Scan for the cell matching the given text and deliver its [X, Y] coordinate at center. 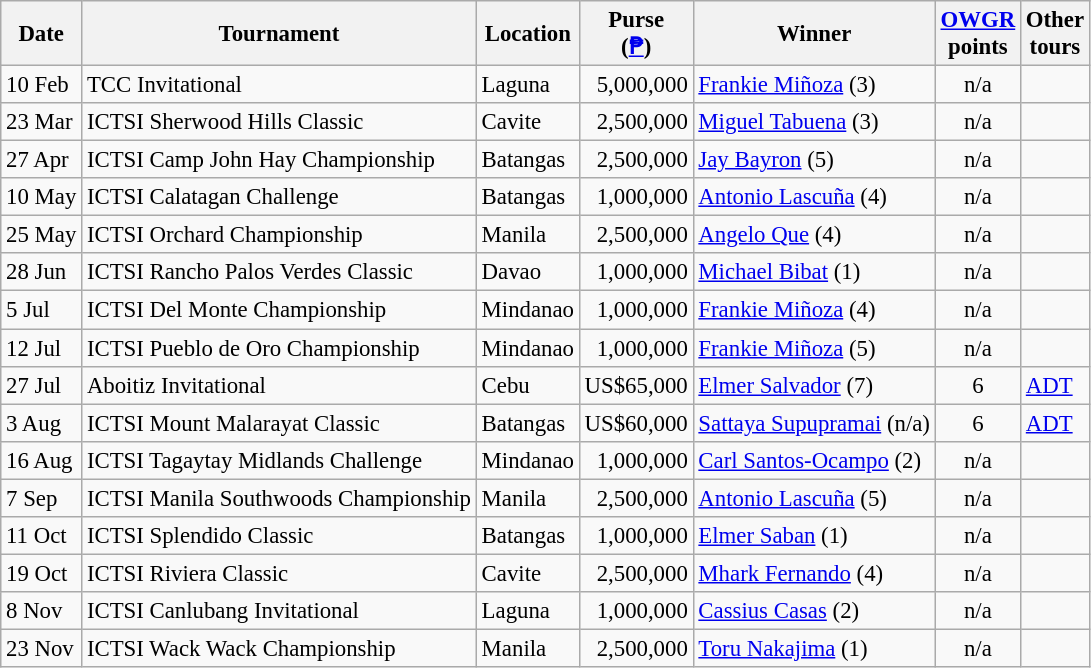
ICTSI Splendido Classic [280, 536]
28 Jun [42, 273]
Jay Bayron (5) [814, 160]
Frankie Miñoza (4) [814, 310]
ICTSI Rancho Palos Verdes Classic [280, 273]
ICTSI Wack Wack Championship [280, 648]
ICTSI Riviera Classic [280, 573]
ICTSI Sherwood Hills Classic [280, 122]
Cebu [528, 385]
Toru Nakajima (1) [814, 648]
ICTSI Pueblo de Oro Championship [280, 348]
Miguel Tabuena (3) [814, 122]
10 Feb [42, 85]
12 Jul [42, 348]
Antonio Lascuña (5) [814, 498]
Location [528, 34]
7 Sep [42, 498]
US$65,000 [636, 385]
Date [42, 34]
ICTSI Canlubang Invitational [280, 611]
OWGRpoints [978, 34]
Carl Santos-Ocampo (2) [814, 460]
Davao [528, 273]
16 Aug [42, 460]
ICTSI Del Monte Championship [280, 310]
Purse(₱) [636, 34]
Othertours [1056, 34]
Antonio Lascuña (4) [814, 197]
ICTSI Calatagan Challenge [280, 197]
ICTSI Manila Southwoods Championship [280, 498]
23 Nov [42, 648]
Elmer Saban (1) [814, 536]
8 Nov [42, 611]
Michael Bibat (1) [814, 273]
27 Jul [42, 385]
Mhark Fernando (4) [814, 573]
TCC Invitational [280, 85]
Elmer Salvador (7) [814, 385]
19 Oct [42, 573]
5,000,000 [636, 85]
11 Oct [42, 536]
Frankie Miñoza (3) [814, 85]
ICTSI Mount Malarayat Classic [280, 423]
10 May [42, 197]
ICTSI Camp John Hay Championship [280, 160]
Winner [814, 34]
Aboitiz Invitational [280, 385]
27 Apr [42, 160]
Angelo Que (4) [814, 235]
ICTSI Orchard Championship [280, 235]
Tournament [280, 34]
US$60,000 [636, 423]
ICTSI Tagaytay Midlands Challenge [280, 460]
Sattaya Supupramai (n/a) [814, 423]
23 Mar [42, 122]
25 May [42, 235]
5 Jul [42, 310]
Cassius Casas (2) [814, 611]
3 Aug [42, 423]
Frankie Miñoza (5) [814, 348]
